Locate the cell with the specified text and output its [X, Y] center coordinate. 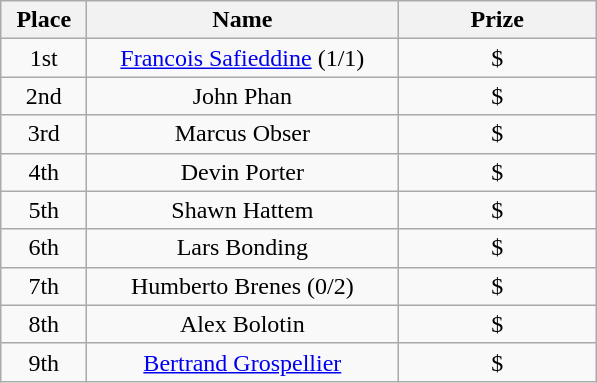
Francois Safieddine (1/1) [242, 58]
1st [44, 58]
7th [44, 286]
2nd [44, 96]
Name [242, 20]
Lars Bonding [242, 248]
9th [44, 362]
Bertrand Grospellier [242, 362]
8th [44, 324]
4th [44, 172]
Humberto Brenes (0/2) [242, 286]
Devin Porter [242, 172]
Prize [498, 20]
Marcus Obser [242, 134]
5th [44, 210]
6th [44, 248]
3rd [44, 134]
Alex Bolotin [242, 324]
John Phan [242, 96]
Shawn Hattem [242, 210]
Place [44, 20]
